Locate the cell with the specified text and output its [x, y] center coordinate. 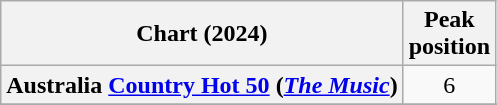
Chart (2024) [202, 34]
Australia Country Hot 50 (The Music) [202, 85]
Peakposition [449, 34]
6 [449, 85]
